Return (x, y) of the center of cell containing provided text 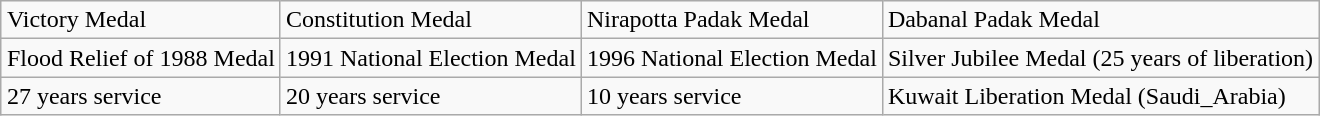
10 years service (732, 96)
27 years service (140, 96)
Nirapotta Padak Medal (732, 20)
Dabanal Padak Medal (1100, 20)
20 years service (430, 96)
Victory Medal (140, 20)
Flood Relief of 1988 Medal (140, 58)
1996 National Election Medal (732, 58)
Silver Jubilee Medal (25 years of liberation) (1100, 58)
Constitution Medal (430, 20)
Kuwait Liberation Medal (Saudi_Arabia) (1100, 96)
1991 National Election Medal (430, 58)
